Search for the cell housing the specified text and yield its [x, y] center coordinate. 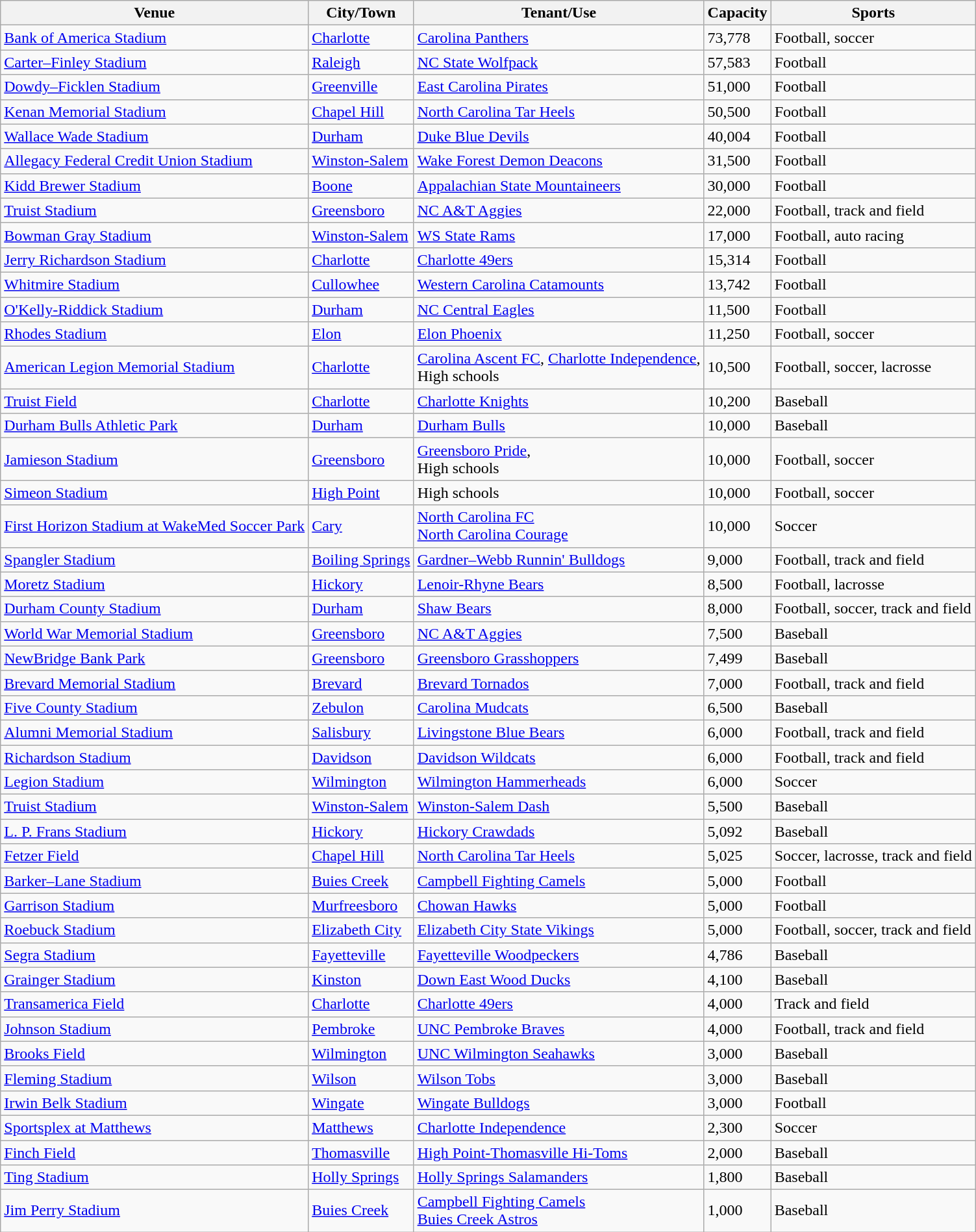
High Point-Thomasville Hi-Toms [558, 1152]
5,500 [738, 807]
Grainger Stadium [155, 979]
Venue [155, 13]
Brevard Memorial Stadium [155, 683]
Football, lacrosse [873, 584]
50,500 [738, 112]
Zebulon [361, 708]
17,000 [738, 235]
Winston-Salem Dash [558, 807]
11,500 [738, 310]
Cullowhee [361, 284]
Johnson Stadium [155, 1029]
Hickory Crawdads [558, 832]
Charlotte Independence [558, 1127]
5,025 [738, 856]
Livingstone Blue Bears [558, 732]
City/Town [361, 13]
8,000 [738, 609]
Segra Stadium [155, 955]
1,000 [738, 1211]
Shaw Bears [558, 609]
Bowman Gray Stadium [155, 235]
Brevard [361, 683]
Chowan Hawks [558, 906]
Campbell Fighting Camels Buies Creek Astros [558, 1211]
Greensboro Pride,High schools [558, 460]
NewBridge Bank Park [155, 658]
Boiling Springs [361, 560]
O'Kelly-Riddick Stadium [155, 310]
Whitmire Stadium [155, 284]
Fayetteville [361, 955]
Pembroke [361, 1029]
Legion Stadium [155, 782]
Ting Stadium [155, 1177]
Wallace Wade Stadium [155, 136]
7,500 [738, 634]
Boone [361, 186]
North Carolina FC North Carolina Courage [558, 526]
Moretz Stadium [155, 584]
Durham Bulls Athletic Park [155, 426]
Kidd Brewer Stadium [155, 186]
Salisbury [361, 732]
Elon Phoenix [558, 334]
1,800 [738, 1177]
Soccer, lacrosse, track and field [873, 856]
American Legion Memorial Stadium [155, 367]
Matthews [361, 1127]
10,500 [738, 367]
Davidson [361, 758]
Truist Field [155, 401]
7,000 [738, 683]
Wilson Tobs [558, 1078]
22,000 [738, 210]
Davidson Wildcats [558, 758]
Campbell Fighting Camels [558, 881]
Kinston [361, 979]
Down East Wood Ducks [558, 979]
Greenville [361, 87]
Football, soccer, lacrosse [873, 367]
Allegacy Federal Credit Union Stadium [155, 161]
8,500 [738, 584]
UNC Wilmington Seahawks [558, 1053]
Tenant/Use [558, 13]
Elizabeth City State Vikings [558, 930]
Barker–Lane Stadium [155, 881]
Durham County Stadium [155, 609]
2,000 [738, 1152]
51,000 [738, 87]
Five County Stadium [155, 708]
Wingate Bulldogs [558, 1103]
Finch Field [155, 1152]
6,500 [738, 708]
Elon [361, 334]
40,004 [738, 136]
Track and field [873, 1004]
Brooks Field [155, 1053]
Durham Bulls [558, 426]
31,500 [738, 161]
Holly Springs Salamanders [558, 1177]
Thomasville [361, 1152]
5,092 [738, 832]
Spangler Stadium [155, 560]
13,742 [738, 284]
Wake Forest Demon Deacons [558, 161]
First Horizon Stadium at WakeMed Soccer Park [155, 526]
11,250 [738, 334]
Elizabeth City [361, 930]
NC Central Eagles [558, 310]
Gardner–Webb Runnin' Bulldogs [558, 560]
Greensboro Grasshoppers [558, 658]
Carter–Finley Stadium [155, 62]
Holly Springs [361, 1177]
15,314 [738, 260]
Rhodes Stadium [155, 334]
Wingate [361, 1103]
Appalachian State Mountaineers [558, 186]
Carolina Mudcats [558, 708]
Roebuck Stadium [155, 930]
Dowdy–Ficklen Stadium [155, 87]
Fayetteville Woodpeckers [558, 955]
Bank of America Stadium [155, 38]
Duke Blue Devils [558, 136]
Raleigh [361, 62]
57,583 [738, 62]
World War Memorial Stadium [155, 634]
Jerry Richardson Stadium [155, 260]
L. P. Frans Stadium [155, 832]
Football, auto racing [873, 235]
High schools [558, 493]
UNC Pembroke Braves [558, 1029]
Cary [361, 526]
Transamerica Field [155, 1004]
WS State Rams [558, 235]
East Carolina Pirates [558, 87]
Fleming Stadium [155, 1078]
Jamieson Stadium [155, 460]
Lenoir-Rhyne Bears [558, 584]
Sports [873, 13]
Capacity [738, 13]
10,200 [738, 401]
30,000 [738, 186]
Wilmington Hammerheads [558, 782]
Irwin Belk Stadium [155, 1103]
7,499 [738, 658]
Richardson Stadium [155, 758]
Sportsplex at Matthews [155, 1127]
Alumni Memorial Stadium [155, 732]
9,000 [738, 560]
Western Carolina Catamounts [558, 284]
High Point [361, 493]
Brevard Tornados [558, 683]
4,100 [738, 979]
Carolina Ascent FC, Charlotte Independence,High schools [558, 367]
2,300 [738, 1127]
Wilson [361, 1078]
NC State Wolfpack [558, 62]
Simeon Stadium [155, 493]
4,786 [738, 955]
Fetzer Field [155, 856]
Murfreesboro [361, 906]
Carolina Panthers [558, 38]
Garrison Stadium [155, 906]
Kenan Memorial Stadium [155, 112]
73,778 [738, 38]
Jim Perry Stadium [155, 1211]
Charlotte Knights [558, 401]
